Identify which cell holds the provided text, then report its (X, Y) central coordinate. 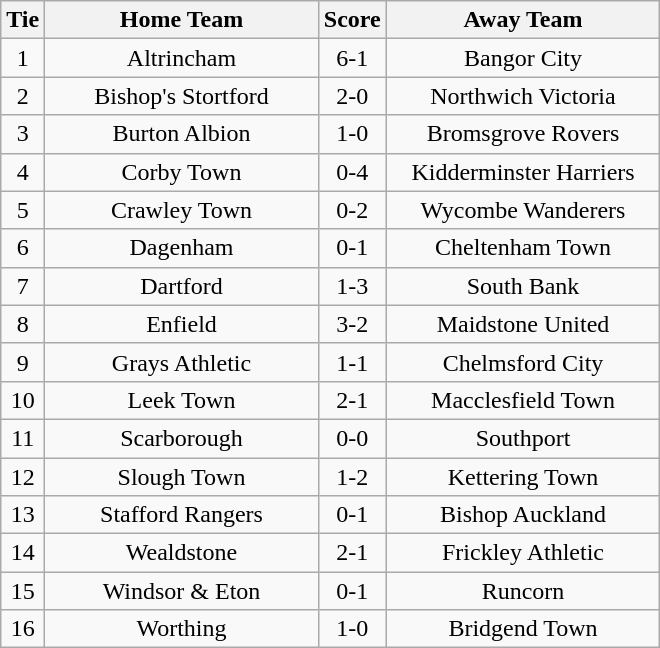
Bridgend Town (523, 629)
Worthing (182, 629)
Frickley Athletic (523, 553)
Maidstone United (523, 324)
Macclesfield Town (523, 400)
2-0 (352, 96)
Bishop's Stortford (182, 96)
5 (23, 210)
Bishop Auckland (523, 515)
Runcorn (523, 591)
Grays Athletic (182, 362)
Bangor City (523, 58)
Southport (523, 438)
Kidderminster Harriers (523, 172)
Altrincham (182, 58)
2 (23, 96)
Chelmsford City (523, 362)
Leek Town (182, 400)
Burton Albion (182, 134)
1-1 (352, 362)
Enfield (182, 324)
South Bank (523, 286)
1-3 (352, 286)
14 (23, 553)
Wycombe Wanderers (523, 210)
Crawley Town (182, 210)
Tie (23, 20)
Northwich Victoria (523, 96)
13 (23, 515)
6 (23, 248)
Corby Town (182, 172)
1 (23, 58)
Cheltenham Town (523, 248)
Away Team (523, 20)
7 (23, 286)
16 (23, 629)
0-2 (352, 210)
Dartford (182, 286)
11 (23, 438)
Kettering Town (523, 477)
15 (23, 591)
Dagenham (182, 248)
Wealdstone (182, 553)
1-2 (352, 477)
Stafford Rangers (182, 515)
0-0 (352, 438)
0-4 (352, 172)
3 (23, 134)
9 (23, 362)
Slough Town (182, 477)
8 (23, 324)
Score (352, 20)
12 (23, 477)
6-1 (352, 58)
Windsor & Eton (182, 591)
Bromsgrove Rovers (523, 134)
4 (23, 172)
10 (23, 400)
3-2 (352, 324)
Scarborough (182, 438)
Home Team (182, 20)
